For the text-containing cell, return its midpoint in [X, Y] coordinate format. 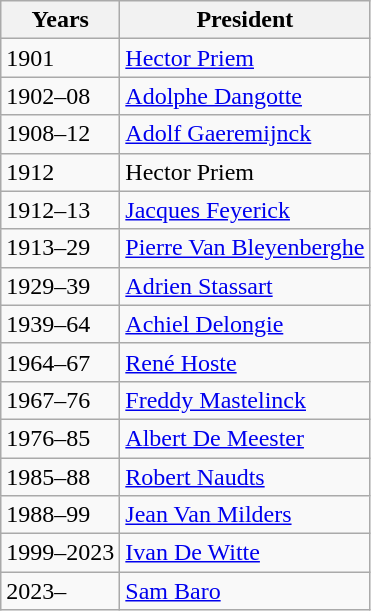
1908–12 [60, 134]
1985–88 [60, 477]
Years [60, 20]
1967–76 [60, 400]
Albert De Meester [245, 438]
1939–64 [60, 324]
1988–99 [60, 515]
1964–67 [60, 362]
Pierre Van Bleyenberghe [245, 248]
1929–39 [60, 286]
1912 [60, 172]
President [245, 20]
1999–2023 [60, 553]
1976–85 [60, 438]
2023– [60, 591]
Adolphe Dangotte [245, 96]
1913–29 [60, 248]
René Hoste [245, 362]
1912–13 [60, 210]
1902–08 [60, 96]
Sam Baro [245, 591]
Adrien Stassart [245, 286]
1901 [60, 58]
Ivan De Witte [245, 553]
Adolf Gaeremijnck [245, 134]
Jacques Feyerick [245, 210]
Robert Naudts [245, 477]
Achiel Delongie [245, 324]
Freddy Mastelinck [245, 400]
Jean Van Milders [245, 515]
